Return the (X, Y) coordinate for the center point of the cell that contains the specified text.  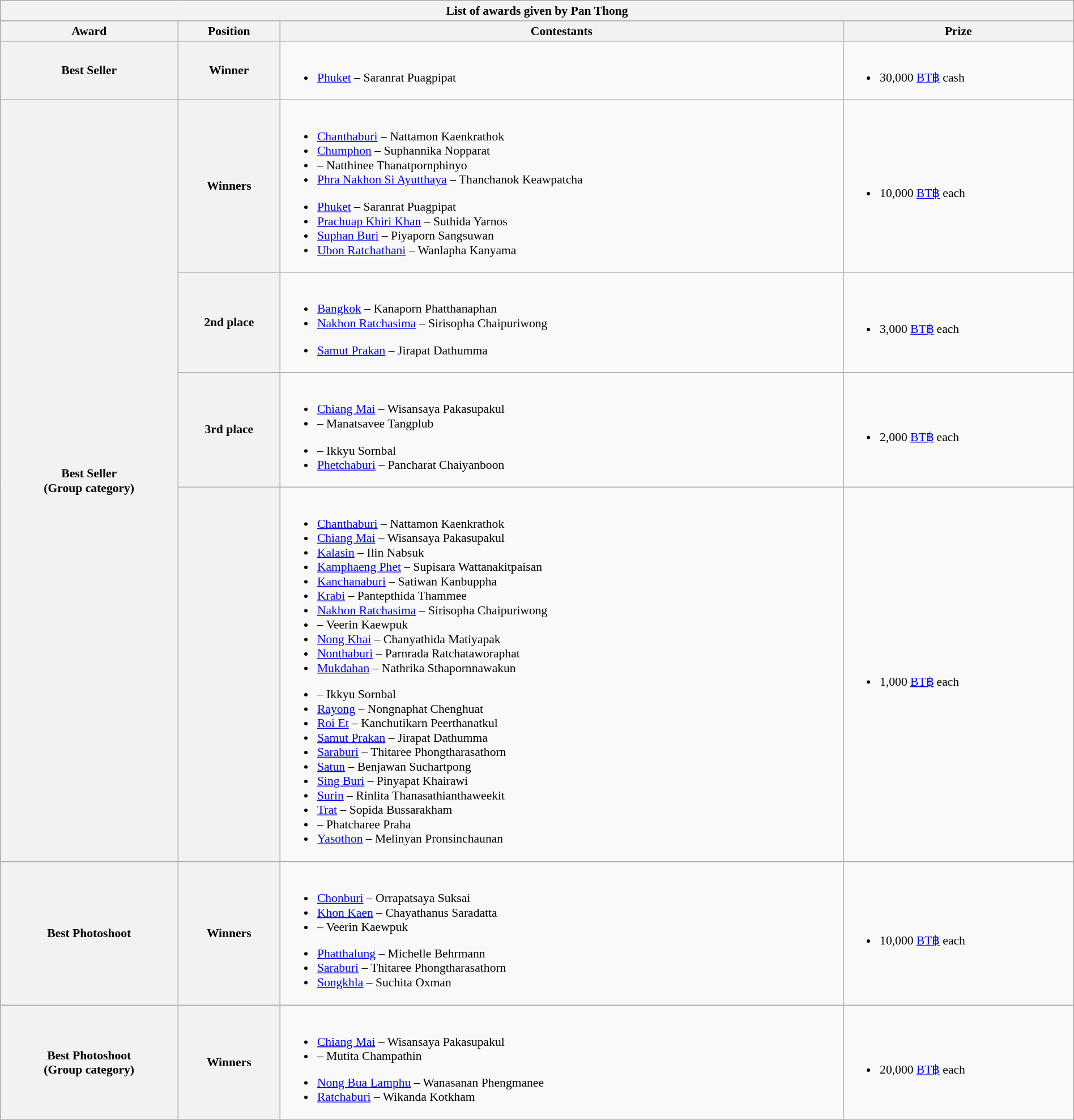
Bangkok – Kanaporn PhatthanaphanNakhon Ratchasima – Sirisopha ChaipuriwongSamut Prakan – Jirapat Dathumma (562, 323)
20,000 BT฿ each (958, 1062)
Best Photoshoot (89, 933)
Winner (229, 70)
1,000 BT฿ each (958, 674)
Best Seller(Group category) (89, 481)
Position (229, 31)
2,000 BT฿ each (958, 430)
Chiang Mai – Wisansaya Pakasupakul – Mutita ChampathinNong Bua Lamphu – Wanasanan PhengmaneeRatchaburi – Wikanda Kotkham (562, 1062)
Chiang Mai – Wisansaya Pakasupakul – Manatsavee Tangplub – Ikkyu SornbalPhetchaburi – Pancharat Chaiyanboon (562, 430)
3rd place (229, 430)
List of awards given by Pan Thong (537, 11)
Prize (958, 31)
Best Photoshoot(Group category) (89, 1062)
Phuket – Saranrat Puagpipat (562, 70)
30,000 BT฿ cash (958, 70)
2nd place (229, 323)
3,000 BT฿ each (958, 323)
Best Seller (89, 70)
Award (89, 31)
Contestants (562, 31)
